Detect which cell encompasses the target text, then output its (x, y) center coordinate. 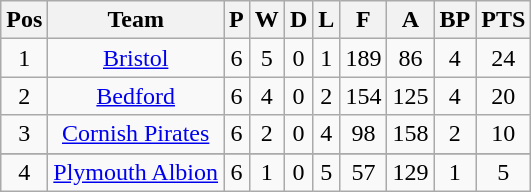
D (298, 20)
10 (504, 134)
154 (364, 96)
158 (410, 134)
129 (410, 172)
A (410, 20)
24 (504, 58)
Team (136, 20)
20 (504, 96)
L (326, 20)
57 (364, 172)
3 (24, 134)
W (266, 20)
BP (455, 20)
Plymouth Albion (136, 172)
Cornish Pirates (136, 134)
Bedford (136, 96)
189 (364, 58)
PTS (504, 20)
Bristol (136, 58)
125 (410, 96)
F (364, 20)
Pos (24, 20)
P (237, 20)
98 (364, 134)
86 (410, 58)
